From the cell containing the given text, extract its center point as (X, Y) coordinate. 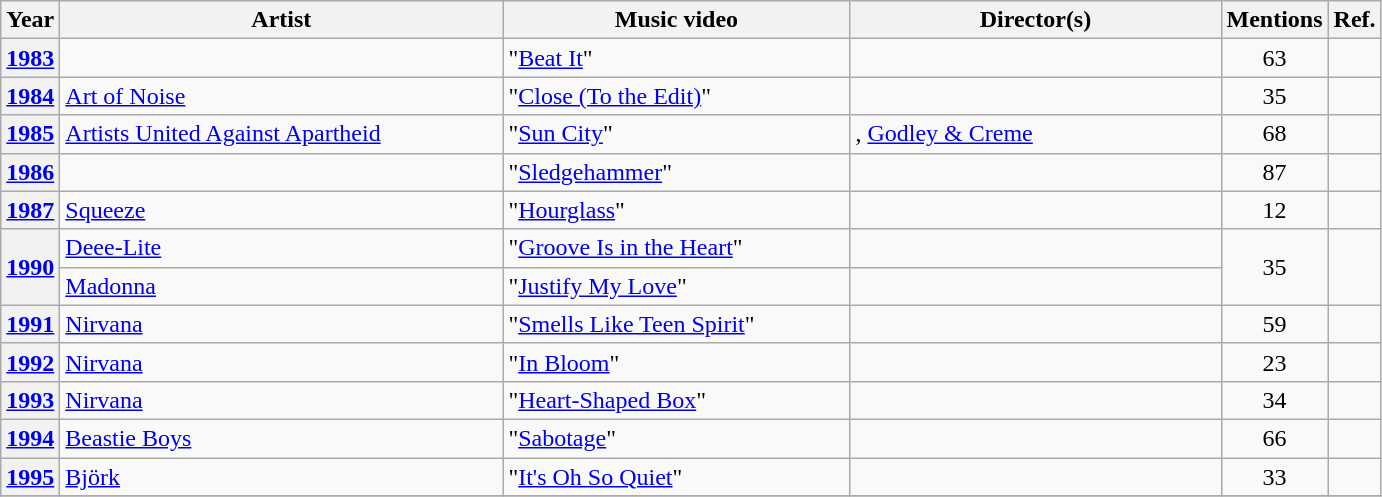
33 (1274, 477)
12 (1274, 210)
Mentions (1274, 20)
"It's Oh So Quiet" (676, 477)
Squeeze (282, 210)
Björk (282, 477)
"Sledgehammer" (676, 172)
Beastie Boys (282, 438)
"Sun City" (676, 134)
87 (1274, 172)
Madonna (282, 286)
"Justify My Love" (676, 286)
23 (1274, 362)
Art of Noise (282, 96)
63 (1274, 58)
, Godley & Creme (1036, 134)
1985 (30, 134)
68 (1274, 134)
59 (1274, 324)
"Smells Like Teen Spirit" (676, 324)
Deee-Lite (282, 248)
"Beat It" (676, 58)
Director(s) (1036, 20)
1987 (30, 210)
"Heart-Shaped Box" (676, 400)
"Hourglass" (676, 210)
"Close (To the Edit)" (676, 96)
1993 (30, 400)
1984 (30, 96)
1991 (30, 324)
1983 (30, 58)
34 (1274, 400)
1990 (30, 267)
Ref. (1354, 20)
66 (1274, 438)
Music video (676, 20)
1986 (30, 172)
"In Bloom" (676, 362)
"Sabotage" (676, 438)
1995 (30, 477)
"Groove Is in the Heart" (676, 248)
1992 (30, 362)
Year (30, 20)
Artist (282, 20)
1994 (30, 438)
Artists United Against Apartheid (282, 134)
